From the cell containing the given text, extract its center point as [x, y] coordinate. 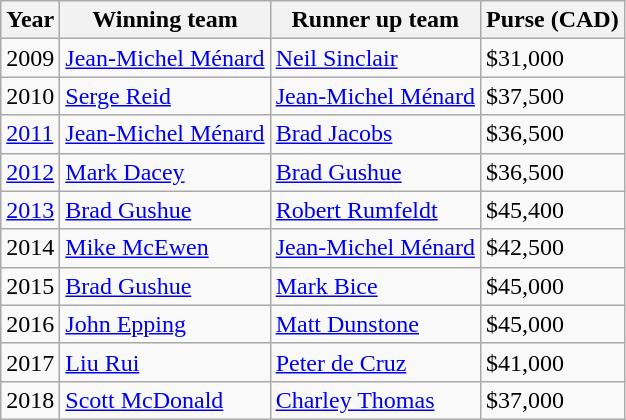
2015 [30, 286]
2011 [30, 134]
2017 [30, 362]
Matt Dunstone [375, 324]
$42,500 [552, 248]
$45,400 [552, 210]
Mike McEwen [165, 248]
2013 [30, 210]
$37,500 [552, 96]
Neil Sinclair [375, 58]
Mark Dacey [165, 172]
Charley Thomas [375, 400]
Year [30, 20]
2018 [30, 400]
Scott McDonald [165, 400]
Mark Bice [375, 286]
2009 [30, 58]
2014 [30, 248]
Peter de Cruz [375, 362]
Winning team [165, 20]
Purse (CAD) [552, 20]
John Epping [165, 324]
2012 [30, 172]
Brad Jacobs [375, 134]
Robert Rumfeldt [375, 210]
Runner up team [375, 20]
$37,000 [552, 400]
2010 [30, 96]
Liu Rui [165, 362]
Serge Reid [165, 96]
2016 [30, 324]
$41,000 [552, 362]
$31,000 [552, 58]
